Extract the [x, y] coordinate from the center of the cell holding the provided text.  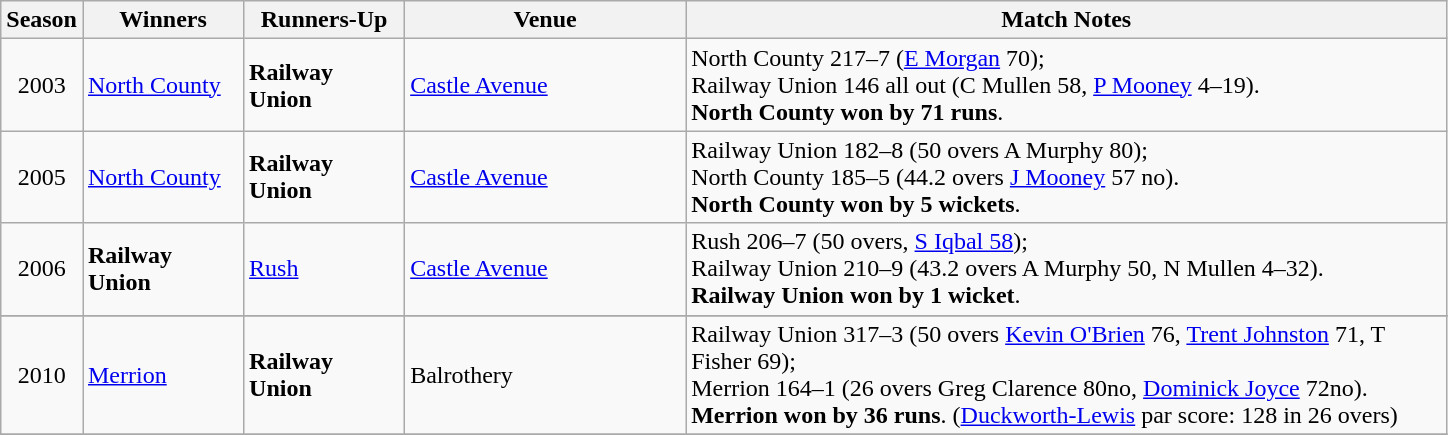
Venue [546, 20]
2003 [42, 85]
2006 [42, 269]
Match Notes [1066, 20]
2005 [42, 177]
Season [42, 20]
Merrion [162, 374]
2010 [42, 374]
Balrothery [546, 374]
Rush [324, 269]
Runners-Up [324, 20]
Winners [162, 20]
Railway Union 182–8 (50 overs A Murphy 80);North County 185–5 (44.2 overs J Mooney 57 no).North County won by 5 wickets. [1066, 177]
Rush 206–7 (50 overs, S Iqbal 58);Railway Union 210–9 (43.2 overs A Murphy 50, N Mullen 4–32).Railway Union won by 1 wicket. [1066, 269]
North County 217–7 (E Morgan 70);Railway Union 146 all out (C Mullen 58, P Mooney 4–19).North County won by 71 runs. [1066, 85]
